Output the (x, y) coordinate of the center of the cell containing the given text.  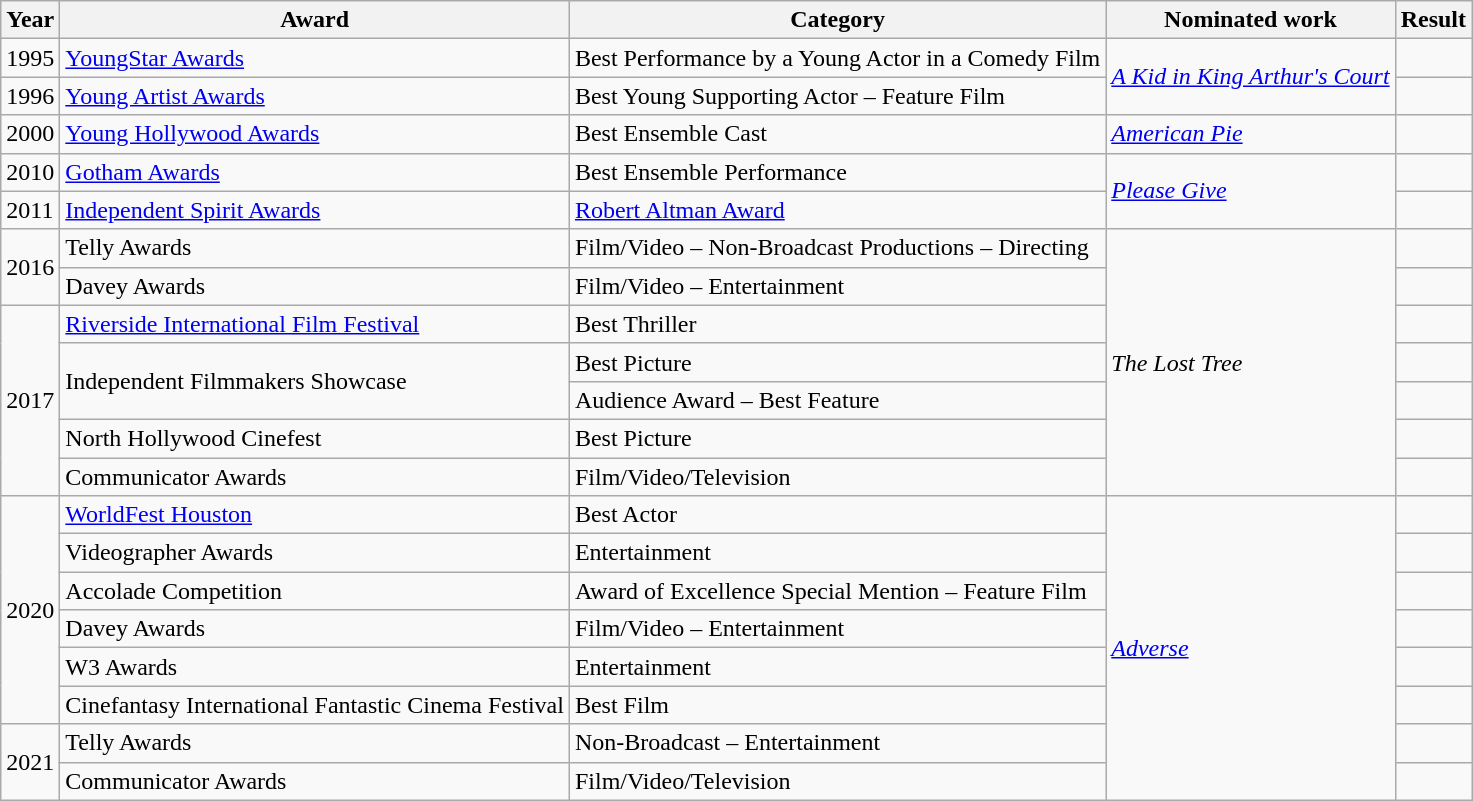
Best Ensemble Cast (837, 134)
Non-Broadcast – Entertainment (837, 743)
1996 (30, 96)
Audience Award – Best Feature (837, 400)
Nominated work (1250, 20)
A Kid in King Arthur's Court (1250, 77)
1995 (30, 58)
2010 (30, 172)
Award of Excellence Special Mention – Feature Film (837, 591)
Independent Spirit Awards (315, 210)
Accolade Competition (315, 591)
The Lost Tree (1250, 362)
Please Give (1250, 191)
American Pie (1250, 134)
Cinefantasy International Fantastic Cinema Festival (315, 705)
W3 Awards (315, 667)
2021 (30, 762)
Award (315, 20)
2017 (30, 400)
Young Artist Awards (315, 96)
Young Hollywood Awards (315, 134)
Film/Video – Non-Broadcast Productions – Directing (837, 248)
2011 (30, 210)
Adverse (1250, 648)
Best Thriller (837, 324)
Best Performance by a Young Actor in a Comedy Film (837, 58)
WorldFest Houston (315, 515)
2020 (30, 610)
Category (837, 20)
2000 (30, 134)
Year (30, 20)
Gotham Awards (315, 172)
Robert Altman Award (837, 210)
Independent Filmmakers Showcase (315, 381)
North Hollywood Cinefest (315, 438)
2016 (30, 267)
Best Young Supporting Actor – Feature Film (837, 96)
Best Ensemble Performance (837, 172)
YoungStar Awards (315, 58)
Riverside International Film Festival (315, 324)
Videographer Awards (315, 553)
Result (1433, 20)
Best Actor (837, 515)
Best Film (837, 705)
